Return the (X, Y) coordinate for the center point of the cell that contains the specified text.  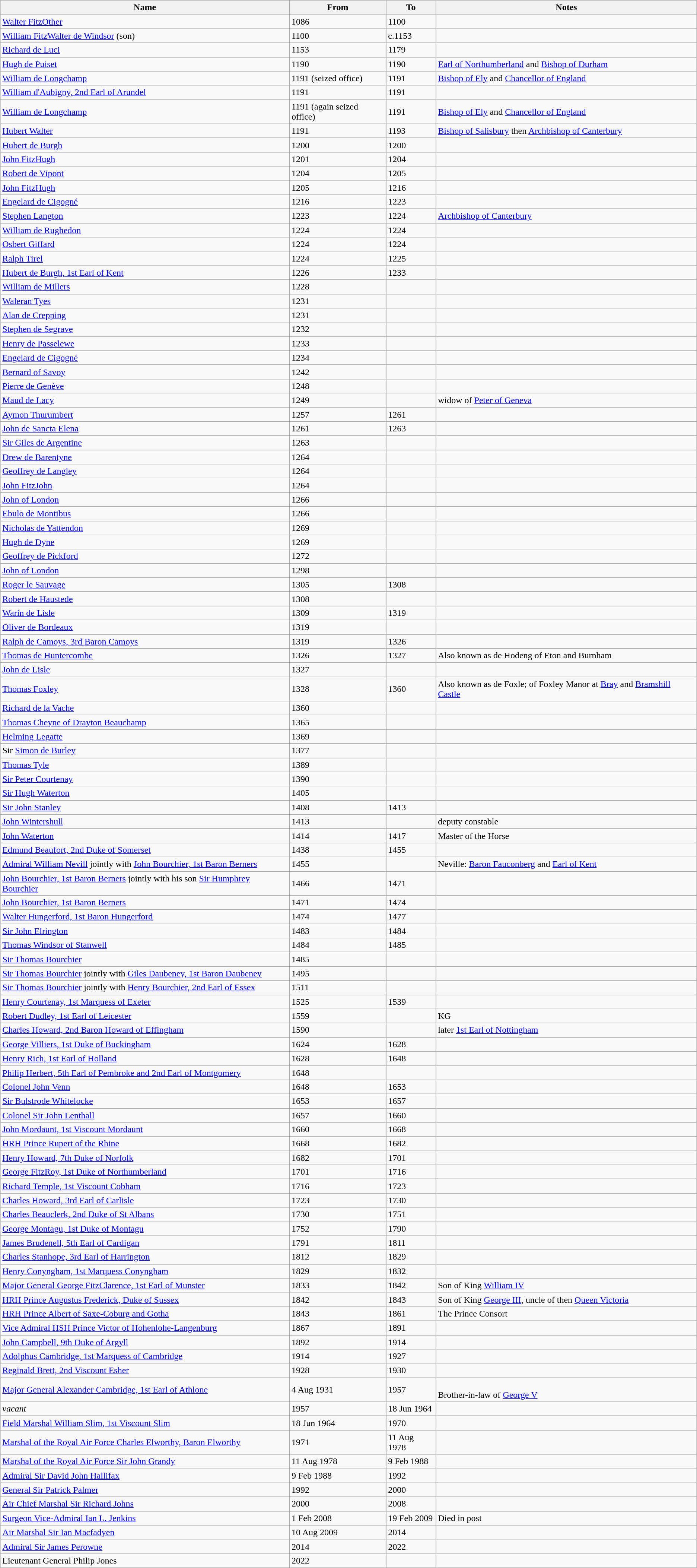
KG (567, 1016)
Surgeon Vice-Admiral Ian L. Jenkins (145, 1518)
19 Feb 2009 (411, 1518)
John Bourchier, 1st Baron Berners jointly with his son Sir Humphrey Bourchier (145, 883)
Sir Thomas Bourchier jointly with Giles Daubeney, 1st Baron Daubeney (145, 973)
Charles Beauclerk, 2nd Duke of St Albans (145, 1214)
1833 (337, 1285)
Maud de Lacy (145, 400)
Waleran Tyes (145, 301)
1 Feb 2008 (337, 1518)
Major General Alexander Cambridge, 1st Earl of Athlone (145, 1390)
Aymon Thurumbert (145, 415)
1228 (337, 287)
Adolphus Cambridge, 1st Marquess of Cambridge (145, 1356)
1417 (411, 836)
1390 (337, 779)
1811 (411, 1243)
Robert de Vipont (145, 173)
1483 (337, 931)
HRH Prince Augustus Frederick, Duke of Sussex (145, 1299)
deputy constable (567, 821)
Sir Giles de Argentine (145, 443)
Hubert Walter (145, 131)
Stephen de Segrave (145, 329)
1928 (337, 1371)
Helming Legatte (145, 737)
Lieutenant General Philip Jones (145, 1561)
To (411, 7)
1867 (337, 1328)
Air Chief Marshal Sir Richard Johns (145, 1504)
Master of the Horse (567, 836)
John de Sancta Elena (145, 429)
1791 (337, 1243)
Bernard of Savoy (145, 372)
The Prince Consort (567, 1314)
Charles Howard, 2nd Baron Howard of Effingham (145, 1030)
George FitzRoy, 1st Duke of Northumberland (145, 1172)
1539 (411, 1002)
1891 (411, 1328)
Thomas Windsor of Stanwell (145, 945)
Admiral Sir David John Hallifax (145, 1476)
George Villiers, 1st Duke of Buckingham (145, 1044)
Air Marshal Sir Ian Macfadyen (145, 1532)
Sir Thomas Bourchier (145, 959)
William d'Aubigny, 2nd Earl of Arundel (145, 92)
Edmund Beaufort, 2nd Duke of Somerset (145, 850)
1477 (411, 917)
William de Millers (145, 287)
Roger le Sauvage (145, 585)
1892 (337, 1342)
10 Aug 2009 (337, 1532)
Ralph de Camoys, 3rd Baron Camoys (145, 641)
later 1st Earl of Nottingham (567, 1030)
1328 (337, 689)
From (337, 7)
Brother-in-law of George V (567, 1390)
Geoffrey de Pickford (145, 556)
1590 (337, 1030)
John Campbell, 9th Duke of Argyll (145, 1342)
1305 (337, 585)
Henry de Passelewe (145, 343)
2008 (411, 1504)
1242 (337, 372)
1234 (337, 358)
Son of King William IV (567, 1285)
Neville: Baron Fauconberg and Earl of Kent (567, 864)
1226 (337, 273)
1193 (411, 131)
Died in post (567, 1518)
1309 (337, 613)
1232 (337, 329)
William de Rughedon (145, 230)
Ebulo de Montibus (145, 514)
Henry Courtenay, 1st Marquess of Exeter (145, 1002)
Nicholas de Yattendon (145, 528)
1389 (337, 765)
1790 (411, 1229)
HRH Prince Rupert of the Rhine (145, 1144)
Charles Howard, 3rd Earl of Carlisle (145, 1200)
Stephen Langton (145, 216)
1812 (337, 1257)
Colonel Sir John Lenthall (145, 1115)
1408 (337, 807)
1930 (411, 1371)
1495 (337, 973)
1559 (337, 1016)
Thomas Cheyne of Drayton Beauchamp (145, 722)
1525 (337, 1002)
1466 (337, 883)
Henry Conyngham, 1st Marquess Conyngham (145, 1271)
Robert de Haustede (145, 599)
1377 (337, 751)
John Mordaunt, 1st Viscount Mordaunt (145, 1130)
Richard de Luci (145, 50)
1511 (337, 988)
Archbishop of Canterbury (567, 216)
1191 (seized office) (337, 78)
Charles Stanhope, 3rd Earl of Harrington (145, 1257)
Pierre de Genève (145, 386)
widow of Peter of Geneva (567, 400)
Field Marshal William Slim, 1st Viscount Slim (145, 1423)
Reginald Brett, 2nd Viscount Esher (145, 1371)
General Sir Patrick Palmer (145, 1490)
Sir John Stanley (145, 807)
Admiral William Nevill jointly with John Bourchier, 1st Baron Berners (145, 864)
Ralph Tirel (145, 259)
Thomas de Huntercombe (145, 656)
Marshal of the Royal Air Force Sir John Grandy (145, 1461)
Philip Herbert, 5th Earl of Pembroke and 2nd Earl of Montgomery (145, 1073)
1153 (337, 50)
William FitzWalter de Windsor (son) (145, 36)
John de Lisle (145, 670)
Henry Rich, 1st Earl of Holland (145, 1058)
Richard Temple, 1st Viscount Cobham (145, 1186)
1414 (337, 836)
James Brudenell, 5th Earl of Cardigan (145, 1243)
Drew de Barentyne (145, 457)
Sir John Elrington (145, 931)
4 Aug 1931 (337, 1390)
1970 (411, 1423)
Thomas Foxley (145, 689)
Marshal of the Royal Air Force Charles Elworthy, Baron Elworthy (145, 1442)
1438 (337, 850)
Sir Thomas Bourchier jointly with Henry Bourchier, 2nd Earl of Essex (145, 988)
Hugh de Puiset (145, 64)
1272 (337, 556)
1751 (411, 1214)
c.1153 (411, 36)
1971 (337, 1442)
1225 (411, 259)
Bishop of Salisbury then Archbishop of Canterbury (567, 131)
1832 (411, 1271)
1191 (again seized office) (337, 112)
Vice Admiral HSH Prince Victor of Hohenlohe-Langenburg (145, 1328)
John Bourchier, 1st Baron Berners (145, 903)
1257 (337, 415)
Geoffrey de Langley (145, 471)
John Waterton (145, 836)
Thomas Tyle (145, 765)
Sir Hugh Waterton (145, 793)
1369 (337, 737)
1927 (411, 1356)
Sir Peter Courtenay (145, 779)
vacant (145, 1409)
1365 (337, 722)
HRH Prince Albert of Saxe-Coburg and Gotha (145, 1314)
Osbert Giffard (145, 244)
Notes (567, 7)
Walter FitzOther (145, 22)
1861 (411, 1314)
1405 (337, 793)
Hubert de Burgh, 1st Earl of Kent (145, 273)
Earl of Northumberland and Bishop of Durham (567, 64)
Sir Bulstrode Whitelocke (145, 1101)
Also known as de Hodeng of Eton and Burnham (567, 656)
1298 (337, 570)
1201 (337, 159)
Sir Simon de Burley (145, 751)
Also known as de Foxle; of Foxley Manor at Bray and Bramshill Castle (567, 689)
1624 (337, 1044)
Name (145, 7)
Son of King George III, uncle of then Queen Victoria (567, 1299)
1752 (337, 1229)
Alan de Crepping (145, 315)
1248 (337, 386)
John Wintershull (145, 821)
1179 (411, 50)
Robert Dudley, 1st Earl of Leicester (145, 1016)
Hubert de Burgh (145, 145)
1086 (337, 22)
Hugh de Dyne (145, 542)
John FitzJohn (145, 485)
Walter Hungerford, 1st Baron Hungerford (145, 917)
Richard de la Vache (145, 708)
Oliver de Bordeaux (145, 627)
Admiral Sir James Perowne (145, 1546)
Colonel John Venn (145, 1087)
Warin de Lisle (145, 613)
Henry Howard, 7th Duke of Norfolk (145, 1158)
George Montagu, 1st Duke of Montagu (145, 1229)
Major General George FitzClarence, 1st Earl of Munster (145, 1285)
1249 (337, 400)
